Capture the cell that displays the provided text and extract its [X, Y] central coordinate. 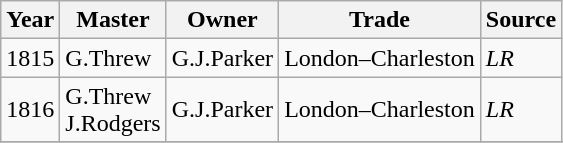
G.ThrewJ.Rodgers [113, 110]
1816 [30, 110]
Owner [222, 20]
G.Threw [113, 58]
Master [113, 20]
Year [30, 20]
Source [520, 20]
1815 [30, 58]
Trade [380, 20]
